Detect which cell encompasses the target text, then output its (X, Y) center coordinate. 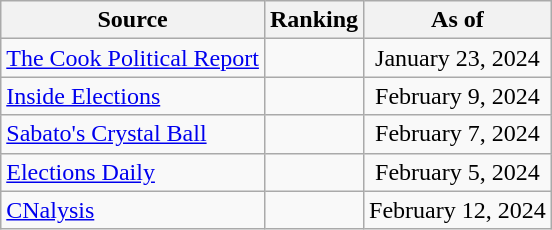
January 23, 2024 (458, 58)
February 12, 2024 (458, 210)
Source (133, 20)
CNalysis (133, 210)
As of (458, 20)
Sabato's Crystal Ball (133, 134)
The Cook Political Report (133, 58)
Elections Daily (133, 172)
February 7, 2024 (458, 134)
February 9, 2024 (458, 96)
Inside Elections (133, 96)
Ranking (314, 20)
February 5, 2024 (458, 172)
